Provide the (x, y) coordinate of the cell's center where the given text is located.  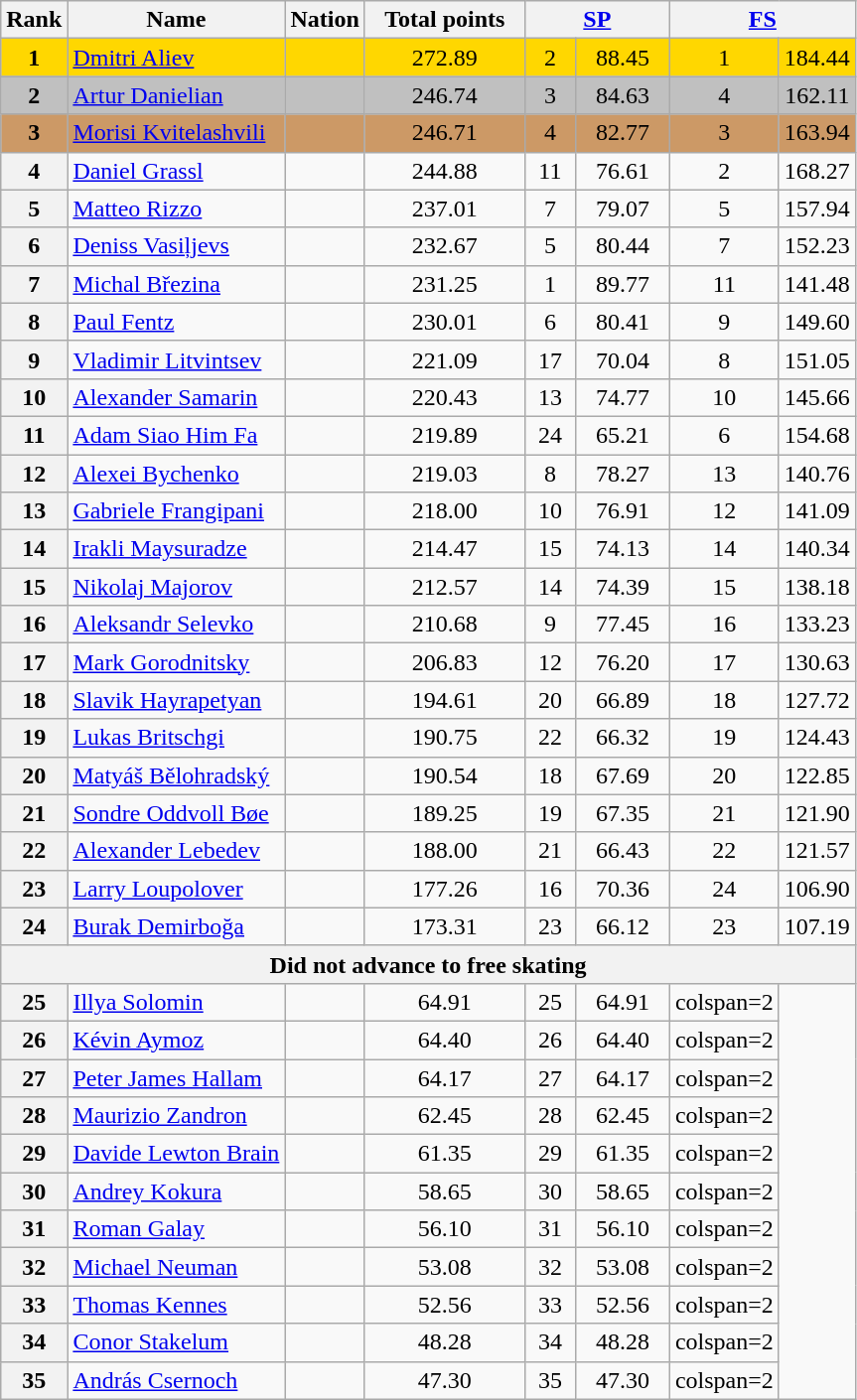
79.07 (622, 209)
Total points (445, 20)
127.72 (816, 700)
Adam Siao Him Fa (177, 435)
173.31 (445, 926)
66.12 (622, 926)
237.01 (445, 209)
218.00 (445, 511)
141.48 (816, 284)
244.88 (445, 171)
Burak Demirboğa (177, 926)
189.25 (445, 813)
Thomas Kennes (177, 1305)
65.21 (622, 435)
130.63 (816, 662)
74.77 (622, 397)
70.36 (622, 889)
140.34 (816, 549)
188.00 (445, 851)
141.09 (816, 511)
Alexei Bychenko (177, 474)
Michal Březina (177, 284)
Artur Danielian (177, 95)
Mark Gorodnitsky (177, 662)
184.44 (816, 58)
Slavik Hayrapetyan (177, 700)
220.43 (445, 397)
190.54 (445, 775)
219.03 (445, 474)
Did not advance to free skating (429, 964)
89.77 (622, 284)
152.23 (816, 246)
Michael Neuman (177, 1267)
SP (597, 20)
Matteo Rizzo (177, 209)
177.26 (445, 889)
Paul Fentz (177, 322)
149.60 (816, 322)
Irakli Maysuradze (177, 549)
219.89 (445, 435)
122.85 (816, 775)
154.68 (816, 435)
78.27 (622, 474)
Name (177, 20)
106.90 (816, 889)
Kévin Aymoz (177, 1040)
Alexander Samarin (177, 397)
140.76 (816, 474)
Davide Lewton Brain (177, 1154)
230.01 (445, 322)
Gabriele Frangipani (177, 511)
András Csernoch (177, 1380)
Andrey Kokura (177, 1191)
Conor Stakelum (177, 1342)
67.35 (622, 813)
Dmitri Aliev (177, 58)
80.44 (622, 246)
107.19 (816, 926)
Sondre Oddvoll Bøe (177, 813)
246.74 (445, 95)
Illya Solomin (177, 1002)
Nikolaj Majorov (177, 587)
67.69 (622, 775)
66.89 (622, 700)
70.04 (622, 359)
Deniss Vasiļjevs (177, 246)
221.09 (445, 359)
145.66 (816, 397)
231.25 (445, 284)
88.45 (622, 58)
246.71 (445, 133)
74.39 (622, 587)
Nation (325, 20)
Matyáš Bělohradský (177, 775)
210.68 (445, 625)
80.41 (622, 322)
76.91 (622, 511)
Aleksandr Selevko (177, 625)
151.05 (816, 359)
Peter James Hallam (177, 1077)
77.45 (622, 625)
Lukas Britschgi (177, 738)
138.18 (816, 587)
76.61 (622, 171)
Maurizio Zandron (177, 1116)
Morisi Kvitelashvili (177, 133)
232.67 (445, 246)
84.63 (622, 95)
82.77 (622, 133)
206.83 (445, 662)
Rank (34, 20)
163.94 (816, 133)
Daniel Grassl (177, 171)
FS (763, 20)
66.32 (622, 738)
74.13 (622, 549)
Vladimir Litvintsev (177, 359)
272.89 (445, 58)
194.61 (445, 700)
162.11 (816, 95)
124.43 (816, 738)
190.75 (445, 738)
214.47 (445, 549)
76.20 (622, 662)
157.94 (816, 209)
66.43 (622, 851)
121.90 (816, 813)
212.57 (445, 587)
Larry Loupolover (177, 889)
133.23 (816, 625)
168.27 (816, 171)
Roman Galay (177, 1229)
Alexander Lebedev (177, 851)
121.57 (816, 851)
